Extract the (x, y) coordinate from the center of the cell holding the provided text.  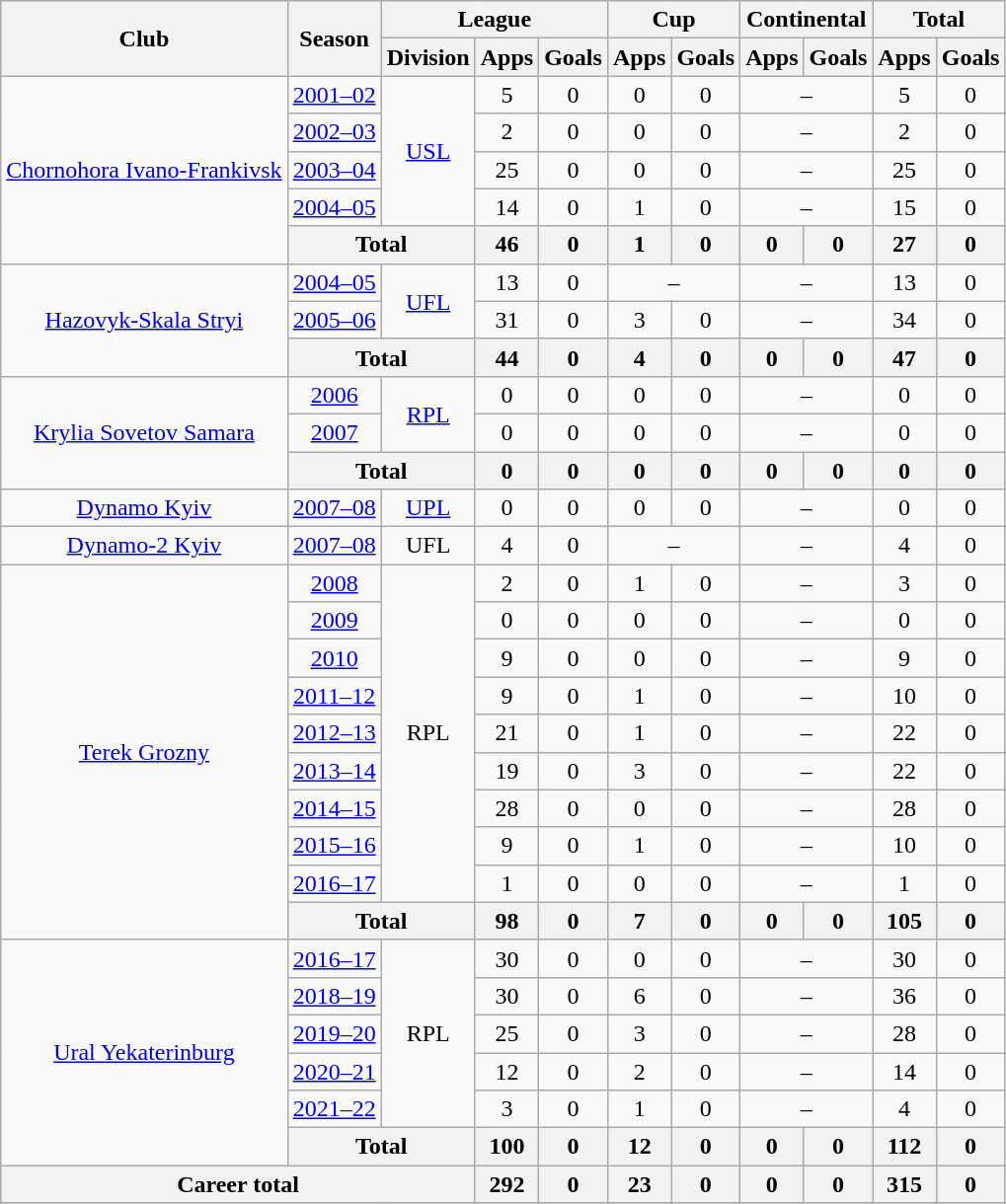
Hazovyk-Skala Stryi (144, 320)
2014–15 (334, 808)
105 (904, 921)
Dynamo Kyiv (144, 508)
UPL (428, 508)
2011–12 (334, 696)
2020–21 (334, 1071)
100 (506, 1147)
Club (144, 38)
7 (639, 921)
Krylia Sovetov Samara (144, 432)
2021–22 (334, 1109)
2009 (334, 621)
36 (904, 996)
2019–20 (334, 1033)
2005–06 (334, 320)
292 (506, 1184)
2018–19 (334, 996)
19 (506, 771)
Season (334, 38)
315 (904, 1184)
6 (639, 996)
2012–13 (334, 733)
2008 (334, 583)
27 (904, 245)
Cup (673, 20)
34 (904, 320)
Ural Yekaterinburg (144, 1052)
15 (904, 207)
2013–14 (334, 771)
112 (904, 1147)
Terek Grozny (144, 752)
Chornohora Ivano-Frankivsk (144, 170)
Career total (238, 1184)
League (494, 20)
Continental (807, 20)
2006 (334, 395)
21 (506, 733)
2003–04 (334, 170)
Division (428, 57)
2002–03 (334, 132)
2001–02 (334, 95)
2010 (334, 658)
23 (639, 1184)
USL (428, 151)
47 (904, 357)
2015–16 (334, 846)
44 (506, 357)
46 (506, 245)
31 (506, 320)
Dynamo-2 Kyiv (144, 546)
2007 (334, 432)
98 (506, 921)
